Scan for the cell matching the given text and deliver its [X, Y] coordinate at center. 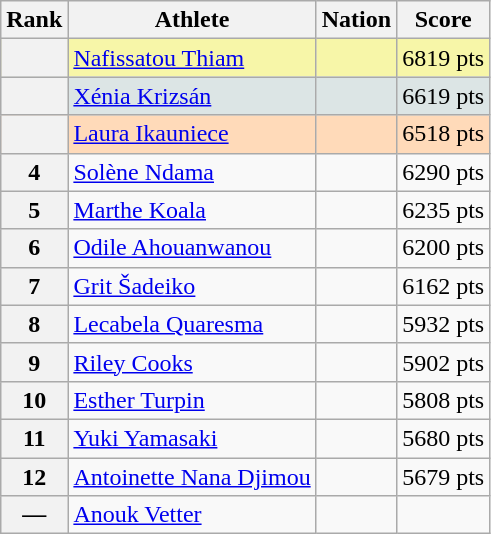
5679 pts [444, 477]
Nafissatou Thiam [192, 58]
4 [34, 172]
Rank [34, 20]
Xénia Krizsán [192, 96]
Yuki Yamasaki [192, 438]
9 [34, 362]
6819 pts [444, 58]
Laura Ikauniece [192, 134]
11 [34, 438]
Score [444, 20]
12 [34, 477]
Nation [356, 20]
6 [34, 248]
Lecabela Quaresma [192, 324]
Athlete [192, 20]
6200 pts [444, 248]
5902 pts [444, 362]
Odile Ahouanwanou [192, 248]
5680 pts [444, 438]
8 [34, 324]
Anouk Vetter [192, 515]
7 [34, 286]
Marthe Koala [192, 210]
Antoinette Nana Djimou [192, 477]
Grit Šadeiko [192, 286]
Esther Turpin [192, 400]
5808 pts [444, 400]
6162 pts [444, 286]
6518 pts [444, 134]
Riley Cooks [192, 362]
— [34, 515]
6290 pts [444, 172]
5 [34, 210]
Solène Ndama [192, 172]
10 [34, 400]
6235 pts [444, 210]
6619 pts [444, 96]
5932 pts [444, 324]
